Find where the given text appears and provide that cell's center as [X, Y] coordinate. 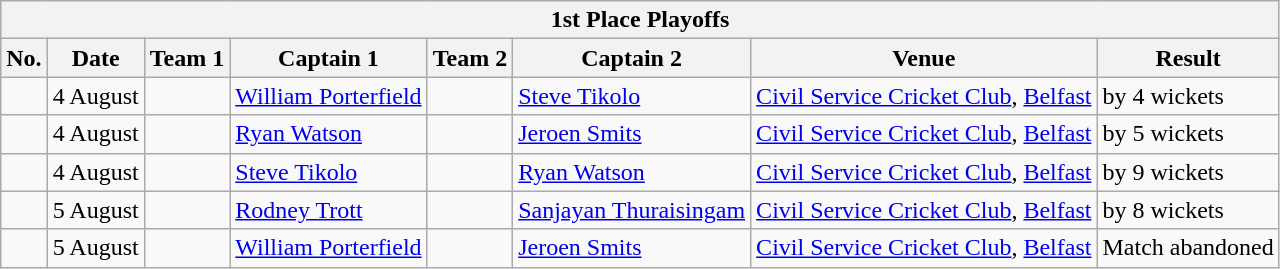
by 9 wickets [1188, 172]
Team 2 [470, 58]
No. [24, 58]
Date [96, 58]
Result [1188, 58]
Captain 2 [632, 58]
Rodney Trott [328, 210]
Sanjayan Thuraisingam [632, 210]
by 5 wickets [1188, 134]
Team 1 [187, 58]
1st Place Playoffs [640, 20]
by 8 wickets [1188, 210]
Venue [924, 58]
Captain 1 [328, 58]
Match abandoned [1188, 248]
by 4 wickets [1188, 96]
